Output the (X, Y) coordinate of the center of the cell containing the given text.  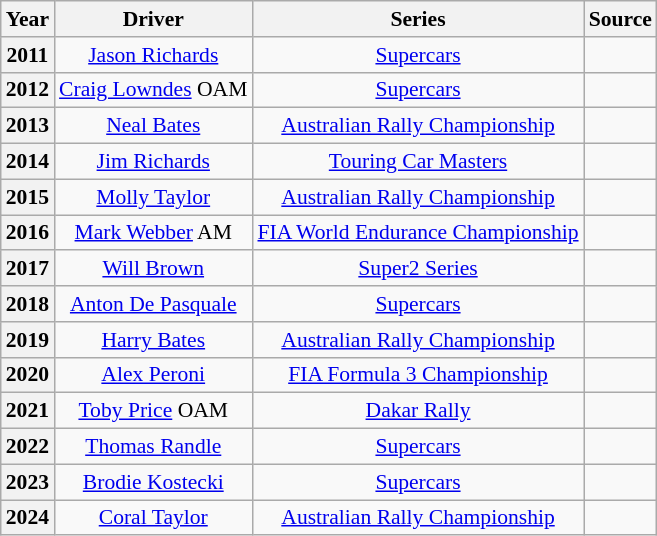
2022 (28, 447)
Toby Price OAM (153, 411)
2014 (28, 162)
Alex Peroni (153, 375)
2020 (28, 375)
Coral Taylor (153, 518)
Brodie Kostecki (153, 482)
2024 (28, 518)
2016 (28, 233)
Thomas Randle (153, 447)
2011 (28, 55)
Craig Lowndes OAM (153, 90)
2023 (28, 482)
2019 (28, 340)
2017 (28, 269)
FIA Formula 3 Championship (418, 375)
Molly Taylor (153, 197)
Harry Bates (153, 340)
Dakar Rally (418, 411)
Super2 Series (418, 269)
2013 (28, 126)
2021 (28, 411)
Neal Bates (153, 126)
Mark Webber AM (153, 233)
2018 (28, 304)
Series (418, 19)
Anton De Pasquale (153, 304)
Will Brown (153, 269)
Driver (153, 19)
2015 (28, 197)
Touring Car Masters (418, 162)
Jim Richards (153, 162)
Source (620, 19)
FIA World Endurance Championship (418, 233)
Jason Richards (153, 55)
Year (28, 19)
2012 (28, 90)
